Return [X, Y] of the center of cell containing provided text 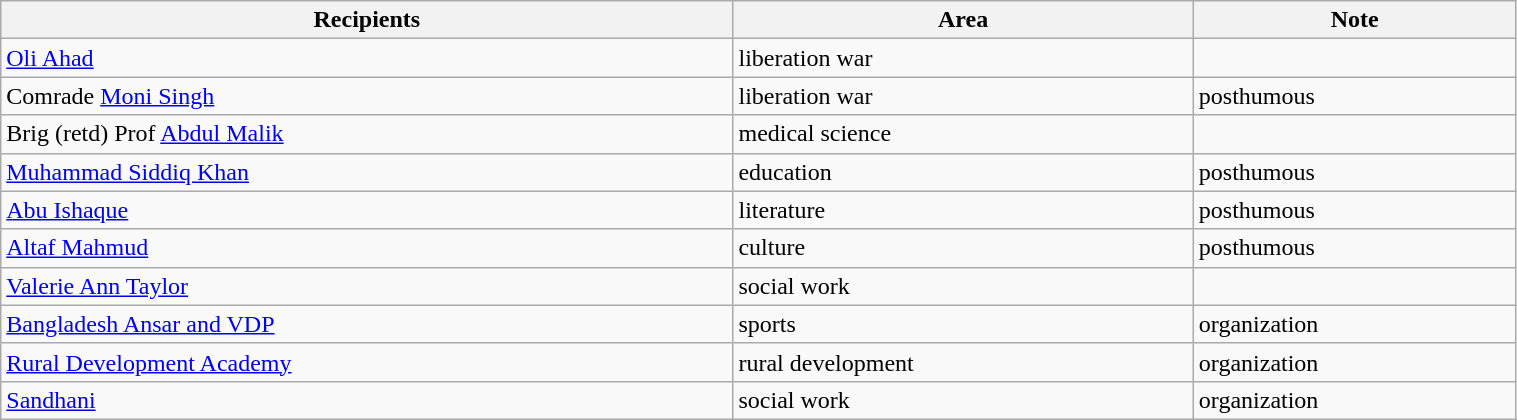
rural development [963, 362]
Bangladesh Ansar and VDP [367, 324]
Oli Ahad [367, 58]
Abu Ishaque [367, 210]
Brig (retd) Prof Abdul Malik [367, 134]
Recipients [367, 20]
Area [963, 20]
Altaf Mahmud [367, 248]
education [963, 172]
Rural Development Academy [367, 362]
culture [963, 248]
Muhammad Siddiq Khan [367, 172]
medical science [963, 134]
Comrade Moni Singh [367, 96]
Valerie Ann Taylor [367, 286]
sports [963, 324]
literature [963, 210]
Sandhani [367, 400]
Note [1354, 20]
